Locate the cell with the specified text and output its (X, Y) center coordinate. 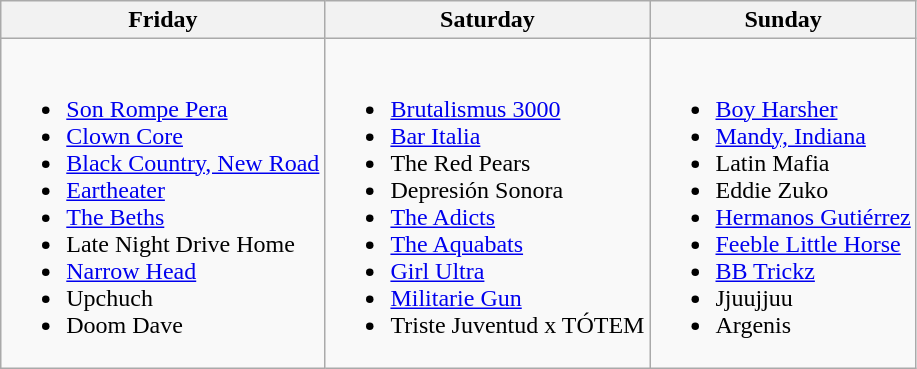
Son Rompe PeraClown CoreBlack Country, New RoadEartheaterThe BethsLate Night Drive HomeNarrow HeadUpchuchDoom Dave (163, 204)
Sunday (783, 20)
Brutalismus 3000Bar ItaliaThe Red PearsDepresión SonoraThe AdictsThe AquabatsGirl UltraMilitarie GunTriste Juventud x TÓTEM (488, 204)
Friday (163, 20)
Saturday (488, 20)
Boy HarsherMandy, IndianaLatin MafiaEddie ZukoHermanos GutiérrezFeeble Little HorseBB TrickzJjuujjuuArgenis (783, 204)
